Extract the [X, Y] coordinate from the center of the cell holding the provided text.  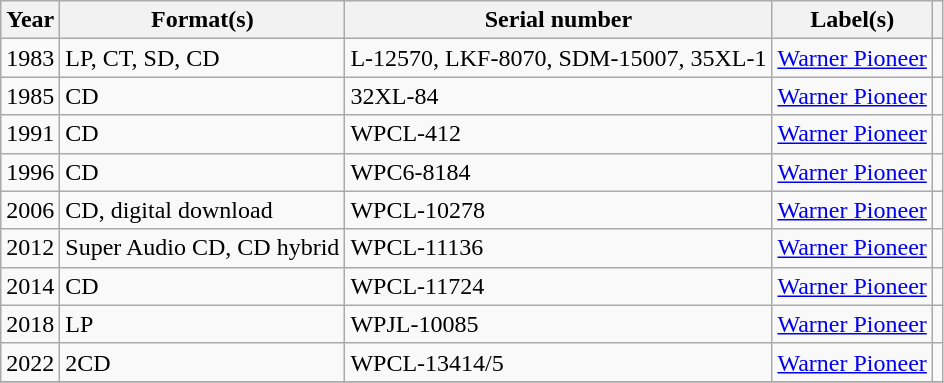
2014 [30, 286]
WPCL-412 [558, 134]
2018 [30, 324]
WPCL-11136 [558, 248]
2CD [202, 362]
WPC6-8184 [558, 172]
1983 [30, 58]
WPCL-10278 [558, 210]
1996 [30, 172]
2012 [30, 248]
WPJL-10085 [558, 324]
Super Audio CD, CD hybrid [202, 248]
Serial number [558, 20]
WPCL-13414/5 [558, 362]
1985 [30, 96]
LP, CT, SD, CD [202, 58]
WPCL-11724 [558, 286]
Label(s) [852, 20]
Year [30, 20]
L-12570, LKF-8070, SDM-15007, 35XL-1 [558, 58]
1991 [30, 134]
CD, digital download [202, 210]
2006 [30, 210]
2022 [30, 362]
32XL-84 [558, 96]
Format(s) [202, 20]
LP [202, 324]
